For the text-containing cell, return its midpoint in [X, Y] coordinate format. 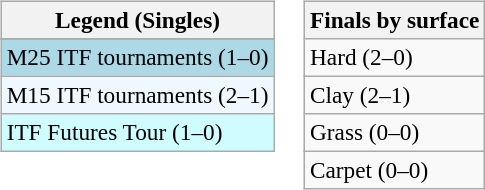
Carpet (0–0) [395, 171]
ITF Futures Tour (1–0) [138, 133]
Clay (2–1) [395, 95]
Finals by surface [395, 20]
Grass (0–0) [395, 133]
M25 ITF tournaments (1–0) [138, 57]
M15 ITF tournaments (2–1) [138, 95]
Hard (2–0) [395, 57]
Legend (Singles) [138, 20]
